For the text-containing cell, return its midpoint in [x, y] coordinate format. 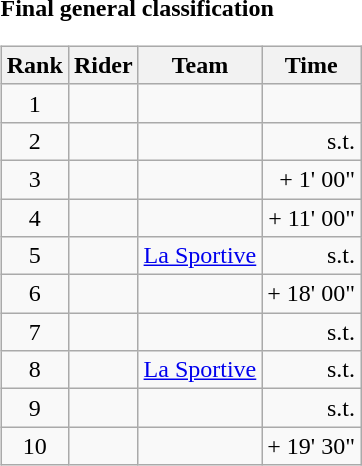
+ 19' 30" [312, 446]
Team [200, 65]
Rider [103, 65]
5 [34, 256]
+ 1' 00" [312, 179]
9 [34, 408]
3 [34, 179]
4 [34, 217]
Time [312, 65]
1 [34, 103]
6 [34, 294]
+ 18' 00" [312, 294]
+ 11' 00" [312, 217]
7 [34, 332]
2 [34, 141]
8 [34, 370]
Rank [34, 65]
10 [34, 446]
